Scan for the cell matching the given text and deliver its (x, y) coordinate at center. 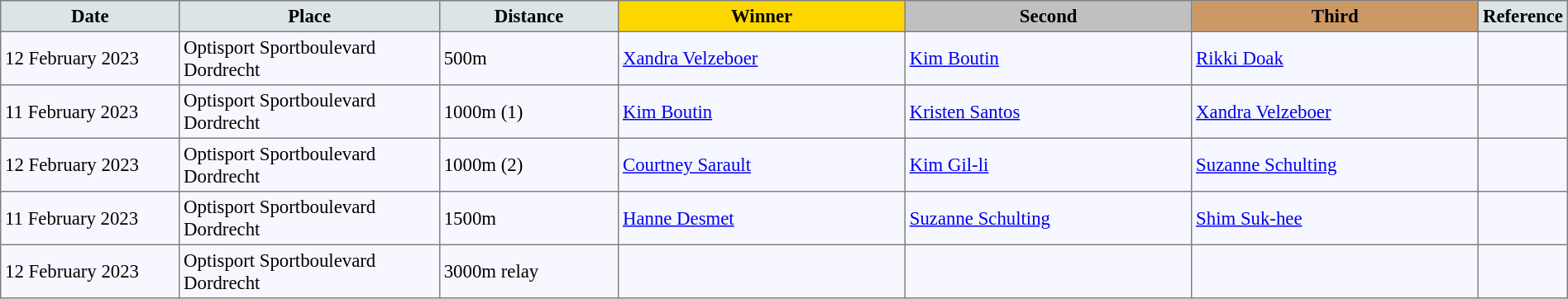
3000m relay (528, 271)
1000m (1) (528, 112)
Rikki Doak (1335, 58)
Date (90, 17)
Third (1335, 17)
Place (309, 17)
500m (528, 58)
Distance (528, 17)
1000m (2) (528, 164)
Winner (762, 17)
Shim Suk-hee (1335, 218)
Kim Gil-li (1049, 164)
1500m (528, 218)
Hanne Desmet (762, 218)
Kristen Santos (1049, 112)
Reference (1523, 17)
Second (1049, 17)
Courtney Sarault (762, 164)
